Extract the (x, y) coordinate from the center of the cell holding the provided text.  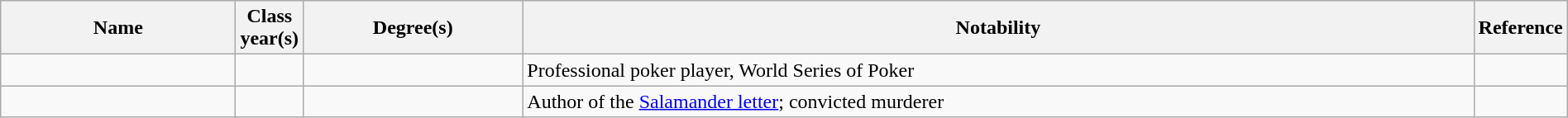
Notability (998, 28)
Reference (1520, 28)
Class year(s) (270, 28)
Professional poker player, World Series of Poker (998, 70)
Name (118, 28)
Author of the Salamander letter; convicted murderer (998, 101)
Degree(s) (414, 28)
